From the cell containing the given text, extract its center point as (X, Y) coordinate. 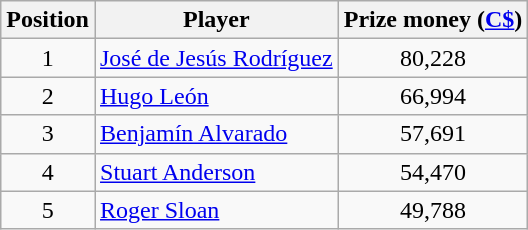
Position (48, 20)
66,994 (433, 96)
Roger Sloan (216, 210)
5 (48, 210)
57,691 (433, 134)
1 (48, 58)
Prize money (C$) (433, 20)
80,228 (433, 58)
54,470 (433, 172)
Benjamín Alvarado (216, 134)
Player (216, 20)
Stuart Anderson (216, 172)
2 (48, 96)
49,788 (433, 210)
José de Jesús Rodríguez (216, 58)
Hugo León (216, 96)
3 (48, 134)
4 (48, 172)
